Search for the cell housing the specified text and yield its (x, y) center coordinate. 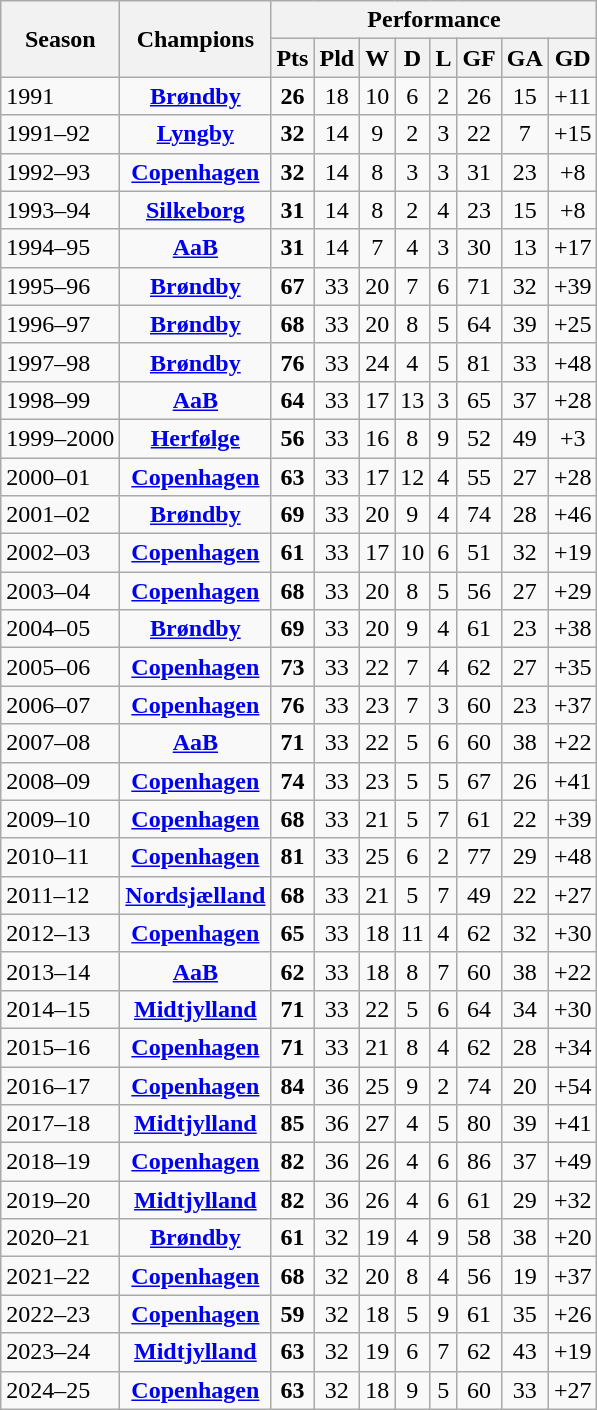
1998–99 (60, 400)
12 (412, 477)
43 (524, 1352)
2003–04 (60, 591)
52 (479, 438)
2005–06 (60, 667)
2014–15 (60, 1009)
2009–10 (60, 819)
2018–19 (60, 1162)
+20 (572, 1238)
2002–03 (60, 553)
+3 (572, 438)
GD (572, 58)
51 (479, 553)
+17 (572, 248)
+38 (572, 629)
2004–05 (60, 629)
+29 (572, 591)
+54 (572, 1085)
86 (479, 1162)
+26 (572, 1314)
Pld (337, 58)
+46 (572, 515)
2011–12 (60, 895)
24 (378, 362)
2023–24 (60, 1352)
2020–21 (60, 1238)
35 (524, 1314)
Pts (292, 58)
W (378, 58)
2001–02 (60, 515)
+25 (572, 324)
2012–13 (60, 933)
+49 (572, 1162)
2008–09 (60, 781)
+35 (572, 667)
84 (292, 1085)
1999–2000 (60, 438)
L (444, 58)
2016–17 (60, 1085)
Champions (196, 39)
2024–25 (60, 1390)
73 (292, 667)
2006–07 (60, 705)
1991–92 (60, 134)
2007–08 (60, 743)
Silkeborg (196, 210)
11 (412, 933)
85 (292, 1124)
GA (524, 58)
2017–18 (60, 1124)
34 (524, 1009)
16 (378, 438)
GF (479, 58)
58 (479, 1238)
2019–20 (60, 1200)
2013–14 (60, 971)
D (412, 58)
+34 (572, 1047)
80 (479, 1124)
+32 (572, 1200)
59 (292, 1314)
Nordsjælland (196, 895)
Herfølge (196, 438)
1995–96 (60, 286)
Season (60, 39)
2022–23 (60, 1314)
1993–94 (60, 210)
1997–98 (60, 362)
1992–93 (60, 172)
2000–01 (60, 477)
2010–11 (60, 857)
77 (479, 857)
1994–95 (60, 248)
2021–22 (60, 1276)
1991 (60, 96)
Performance (434, 20)
2015–16 (60, 1047)
Lyngby (196, 134)
1996–97 (60, 324)
30 (479, 248)
+15 (572, 134)
55 (479, 477)
+11 (572, 96)
